For the text-containing cell, return its midpoint in [X, Y] coordinate format. 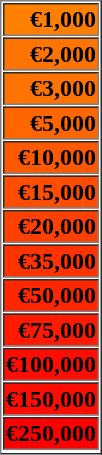
€150,000 [51, 398]
€3,000 [51, 88]
€75,000 [51, 330]
€2,000 [51, 54]
€5,000 [51, 122]
€15,000 [51, 192]
€250,000 [51, 434]
€1,000 [51, 20]
€100,000 [51, 364]
€10,000 [51, 158]
€50,000 [51, 296]
€20,000 [51, 226]
€35,000 [51, 260]
